Pinpoint the cell where the given text exists, returning its [X, Y] midpoint coordinate. 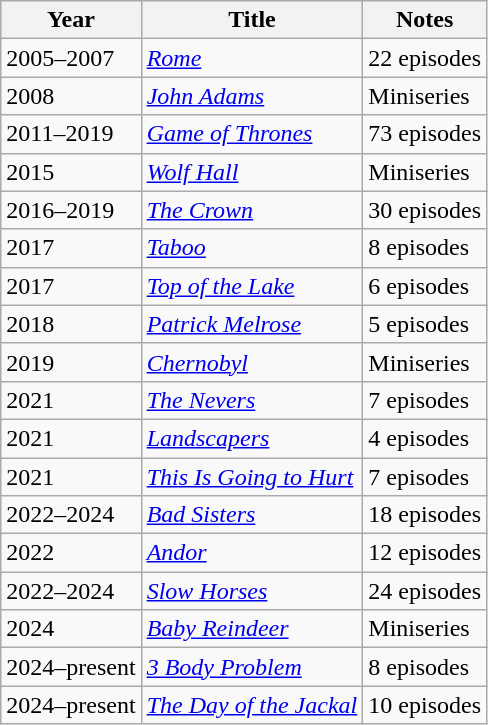
22 episodes [425, 58]
2019 [71, 362]
2008 [71, 96]
6 episodes [425, 286]
John Adams [252, 96]
30 episodes [425, 210]
4 episodes [425, 438]
Landscapers [252, 438]
The Nevers [252, 400]
Slow Horses [252, 591]
The Day of the Jackal [252, 705]
10 episodes [425, 705]
73 episodes [425, 134]
Game of Thrones [252, 134]
Chernobyl [252, 362]
2024 [71, 629]
This Is Going to Hurt [252, 477]
2022 [71, 553]
Wolf Hall [252, 172]
2005–2007 [71, 58]
Bad Sisters [252, 515]
3 Body Problem [252, 667]
5 episodes [425, 324]
12 episodes [425, 553]
2015 [71, 172]
Patrick Melrose [252, 324]
Notes [425, 20]
24 episodes [425, 591]
The Crown [252, 210]
Andor [252, 553]
18 episodes [425, 515]
Taboo [252, 248]
Year [71, 20]
2011–2019 [71, 134]
Top of the Lake [252, 286]
Rome [252, 58]
2016–2019 [71, 210]
Title [252, 20]
Baby Reindeer [252, 629]
2018 [71, 324]
